Output the [x, y] coordinate of the center of the cell containing the given text.  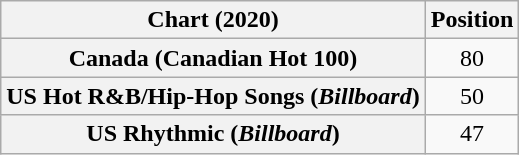
Canada (Canadian Hot 100) [213, 58]
US Rhythmic (Billboard) [213, 134]
47 [472, 134]
80 [472, 58]
Chart (2020) [213, 20]
US Hot R&B/Hip-Hop Songs (Billboard) [213, 96]
50 [472, 96]
Position [472, 20]
